Search for the cell housing the specified text and yield its (X, Y) center coordinate. 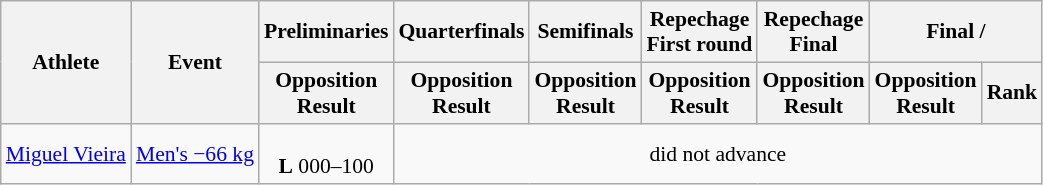
Semifinals (585, 32)
Quarterfinals (461, 32)
RepechageFirst round (700, 32)
Men's −66 kg (195, 154)
L 000–100 (326, 154)
Athlete (66, 62)
Event (195, 62)
RepechageFinal (813, 32)
did not advance (718, 154)
Rank (1012, 92)
Final / (956, 32)
Preliminaries (326, 32)
Miguel Vieira (66, 154)
